Capture the cell that displays the provided text and extract its (x, y) central coordinate. 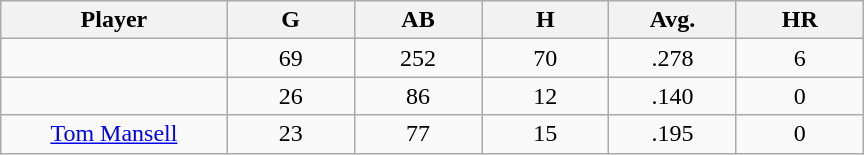
23 (290, 134)
12 (546, 96)
Avg. (672, 20)
69 (290, 58)
HR (800, 20)
26 (290, 96)
Tom Mansell (114, 134)
.140 (672, 96)
.195 (672, 134)
6 (800, 58)
Player (114, 20)
77 (418, 134)
.278 (672, 58)
G (290, 20)
252 (418, 58)
H (546, 20)
70 (546, 58)
86 (418, 96)
AB (418, 20)
15 (546, 134)
